Identify which cell holds the provided text, then report its (x, y) central coordinate. 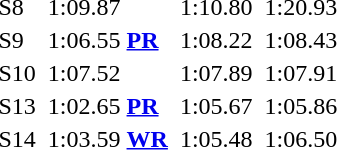
1:02.65 PR (108, 106)
1:07.52 (108, 73)
1:06.55 PR (108, 40)
1:05.67 (216, 106)
1:07.89 (216, 73)
1:08.22 (216, 40)
